From the cell containing the given text, extract its center point as [X, Y] coordinate. 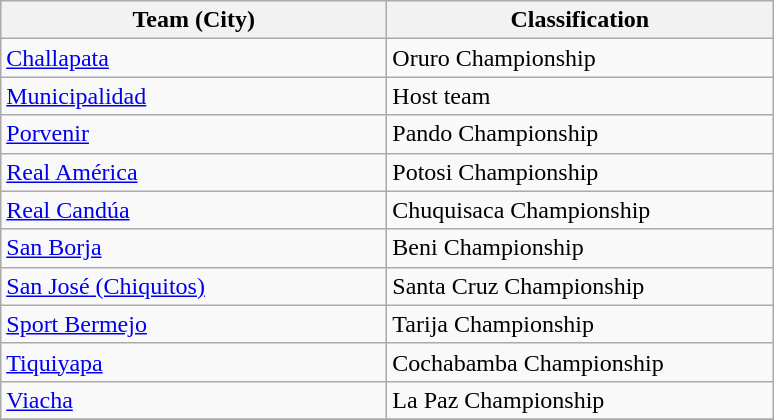
Team (City) [194, 20]
Classification [580, 20]
Real América [194, 172]
Viacha [194, 400]
San Borja [194, 248]
Beni Championship [580, 248]
Porvenir [194, 134]
Host team [580, 96]
Santa Cruz Championship [580, 286]
Oruro Championship [580, 58]
Municipalidad [194, 96]
Tarija Championship [580, 324]
La Paz Championship [580, 400]
Challapata [194, 58]
Tiquiyapa [194, 362]
Pando Championship [580, 134]
San José (Chiquitos) [194, 286]
Chuquisaca Championship [580, 210]
Sport Bermejo [194, 324]
Real Candúa [194, 210]
Cochabamba Championship [580, 362]
Potosi Championship [580, 172]
